Scan for the cell matching the given text and deliver its (X, Y) coordinate at center. 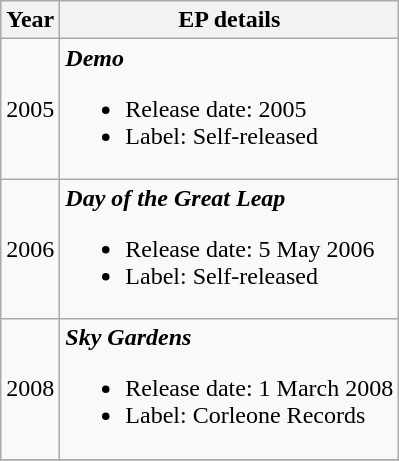
Sky GardensRelease date: 1 March 2008Label: Corleone Records (230, 389)
DemoRelease date: 2005Label: Self-released (230, 109)
Day of the Great LeapRelease date: 5 May 2006Label: Self-released (230, 249)
Year (30, 20)
2005 (30, 109)
2006 (30, 249)
2008 (30, 389)
EP details (230, 20)
